Pinpoint the cell where the given text exists, returning its (x, y) midpoint coordinate. 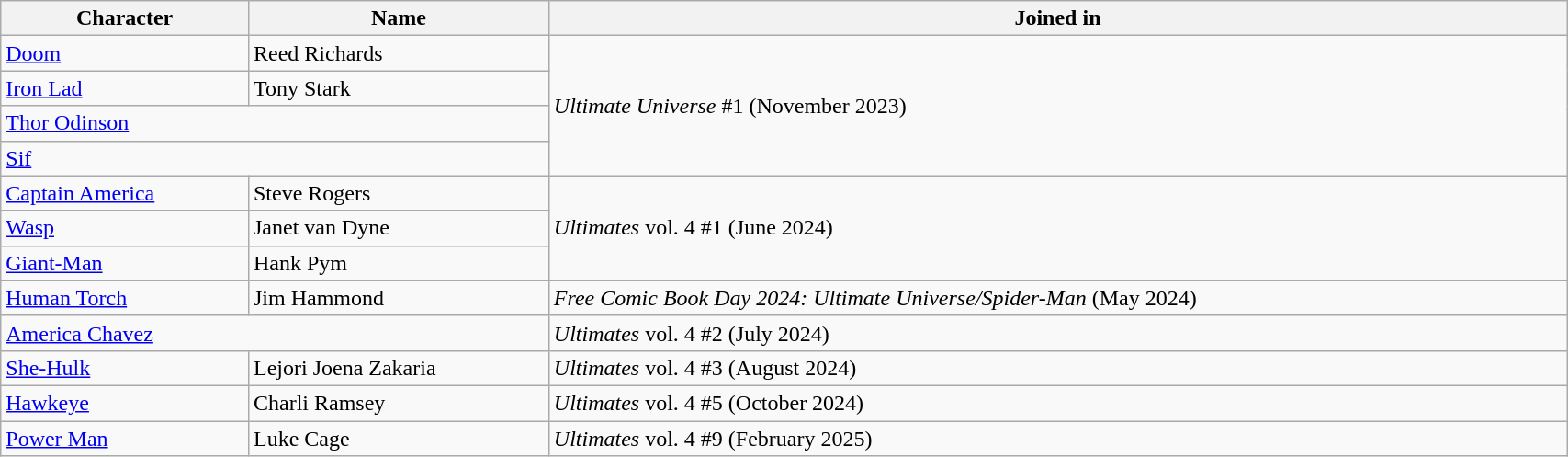
America Chavez (276, 333)
Wasp (125, 228)
Power Man (125, 439)
Free Comic Book Day 2024: Ultimate Universe/Spider-Man (May 2024) (1057, 298)
Ultimates vol. 4 #1 (June 2024) (1057, 228)
Reed Richards (399, 53)
Giant-Man (125, 263)
Jim Hammond (399, 298)
Ultimates vol. 4 #2 (July 2024) (1057, 333)
She-Hulk (125, 368)
Ultimates vol. 4 #9 (February 2025) (1057, 439)
Thor Odinson (276, 123)
Iron Lad (125, 88)
Ultimates vol. 4 #5 (October 2024) (1057, 403)
Doom (125, 53)
Luke Cage (399, 439)
Lejori Joena Zakaria (399, 368)
Tony Stark (399, 88)
Ultimates vol. 4 #3 (August 2024) (1057, 368)
Steve Rogers (399, 193)
Joined in (1057, 18)
Character (125, 18)
Name (399, 18)
Hawkeye (125, 403)
Hank Pym (399, 263)
Janet van Dyne (399, 228)
Ultimate Universe #1 (November 2023) (1057, 106)
Captain America (125, 193)
Sif (276, 158)
Human Torch (125, 298)
Charli Ramsey (399, 403)
